Search for the cell housing the specified text and yield its [x, y] center coordinate. 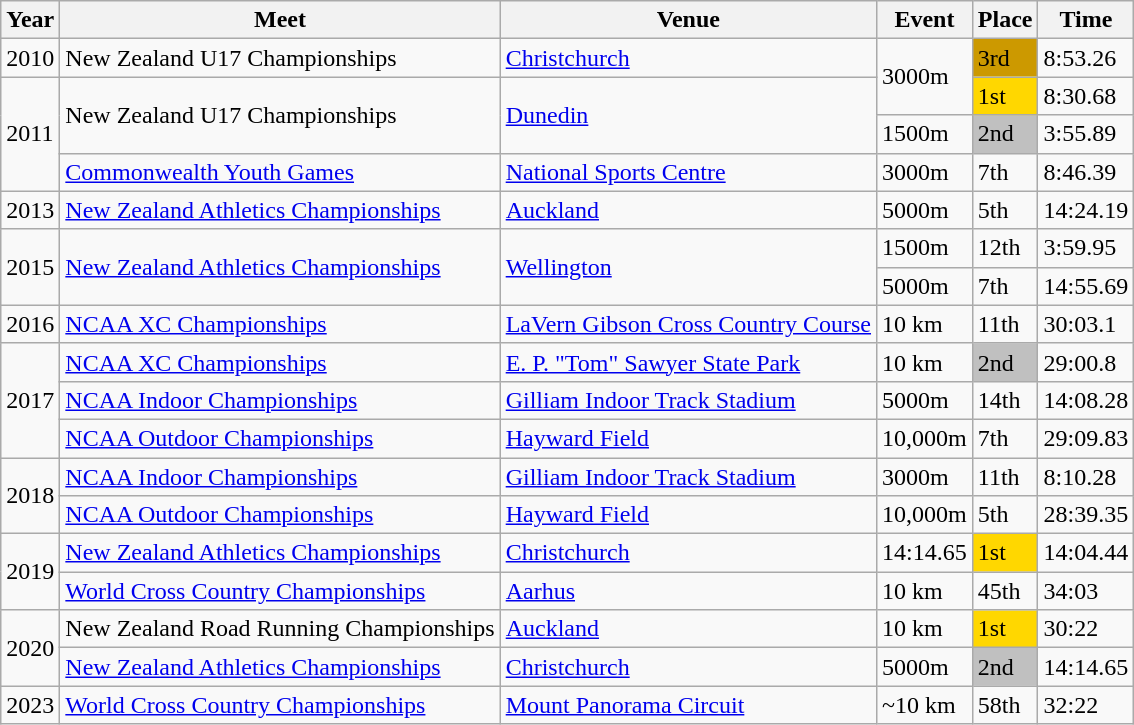
2019 [30, 572]
2015 [30, 267]
Meet [280, 20]
2017 [30, 400]
LaVern Gibson Cross Country Course [688, 324]
2023 [30, 705]
30:03.1 [1086, 324]
E. P. "Tom" Sawyer State Park [688, 362]
8:46.39 [1086, 172]
Time [1086, 20]
3:55.89 [1086, 134]
3:59.95 [1086, 248]
14:55.69 [1086, 286]
~10 km [925, 705]
Dunedin [688, 115]
Venue [688, 20]
Year [30, 20]
29:00.8 [1086, 362]
14:24.19 [1086, 210]
Mount Panorama Circuit [688, 705]
30:22 [1086, 629]
8:53.26 [1086, 58]
Aarhus [688, 591]
Event [925, 20]
2013 [30, 210]
Commonwealth Youth Games [280, 172]
58th [1005, 705]
Wellington [688, 267]
12th [1005, 248]
45th [1005, 591]
14th [1005, 400]
3rd [1005, 58]
34:03 [1086, 591]
32:22 [1086, 705]
National Sports Centre [688, 172]
New Zealand Road Running Championships [280, 629]
14:08.28 [1086, 400]
2011 [30, 134]
28:39.35 [1086, 515]
2018 [30, 496]
Place [1005, 20]
8:30.68 [1086, 96]
2010 [30, 58]
2016 [30, 324]
8:10.28 [1086, 477]
14:04.44 [1086, 553]
2020 [30, 648]
29:09.83 [1086, 438]
